From the cell containing the given text, extract its center point as [X, Y] coordinate. 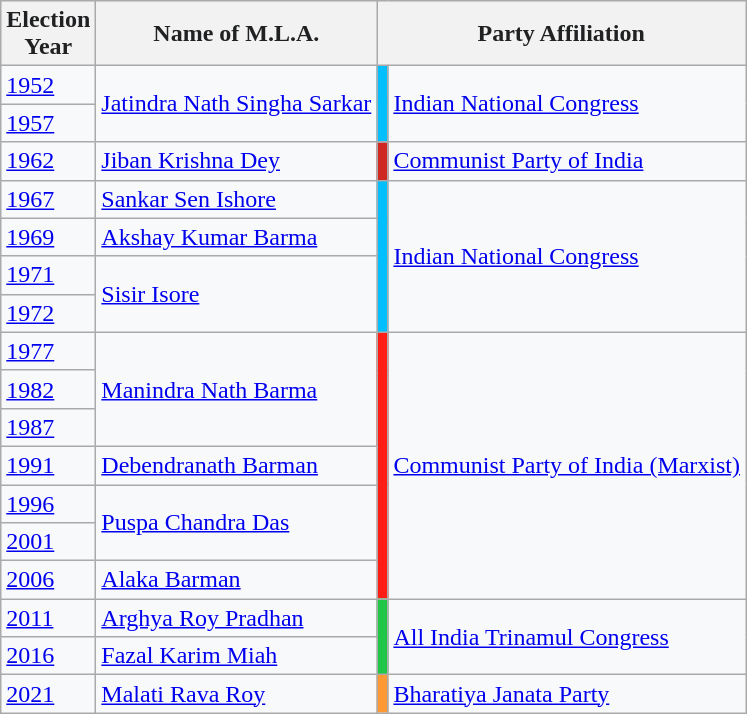
1977 [48, 351]
Jiban Krishna Dey [236, 161]
1982 [48, 389]
Alaka Barman [236, 580]
1967 [48, 199]
1972 [48, 313]
Akshay Kumar Barma [236, 237]
Malati Rava Roy [236, 694]
1962 [48, 161]
Manindra Nath Barma [236, 389]
1969 [48, 237]
1987 [48, 427]
2021 [48, 694]
1996 [48, 503]
1952 [48, 85]
Party Affiliation [562, 34]
Arghya Roy Pradhan [236, 618]
Bharatiya Janata Party [567, 694]
Communist Party of India (Marxist) [567, 465]
2006 [48, 580]
ElectionYear [48, 34]
All India Trinamul Congress [567, 637]
Name of M.L.A. [236, 34]
Debendranath Barman [236, 465]
Jatindra Nath Singha Sarkar [236, 104]
2001 [48, 542]
Fazal Karim Miah [236, 656]
1957 [48, 123]
Communist Party of India [567, 161]
1971 [48, 275]
Sisir Isore [236, 294]
2016 [48, 656]
1991 [48, 465]
Puspa Chandra Das [236, 522]
Sankar Sen Ishore [236, 199]
2011 [48, 618]
